For the text-containing cell, return its midpoint in [X, Y] coordinate format. 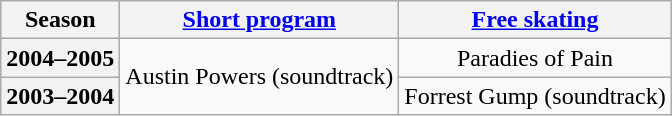
Paradies of Pain [535, 58]
2003–2004 [60, 96]
Season [60, 20]
Forrest Gump (soundtrack) [535, 96]
Free skating [535, 20]
2004–2005 [60, 58]
Short program [260, 20]
Austin Powers (soundtrack) [260, 77]
